Return the (X, Y) coordinate for the center point of the cell that contains the specified text.  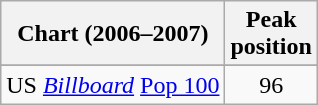
Chart (2006–2007) (113, 34)
US Billboard Pop 100 (113, 85)
96 (271, 85)
Peakposition (271, 34)
